Pinpoint the cell where the given text exists, returning its [X, Y] midpoint coordinate. 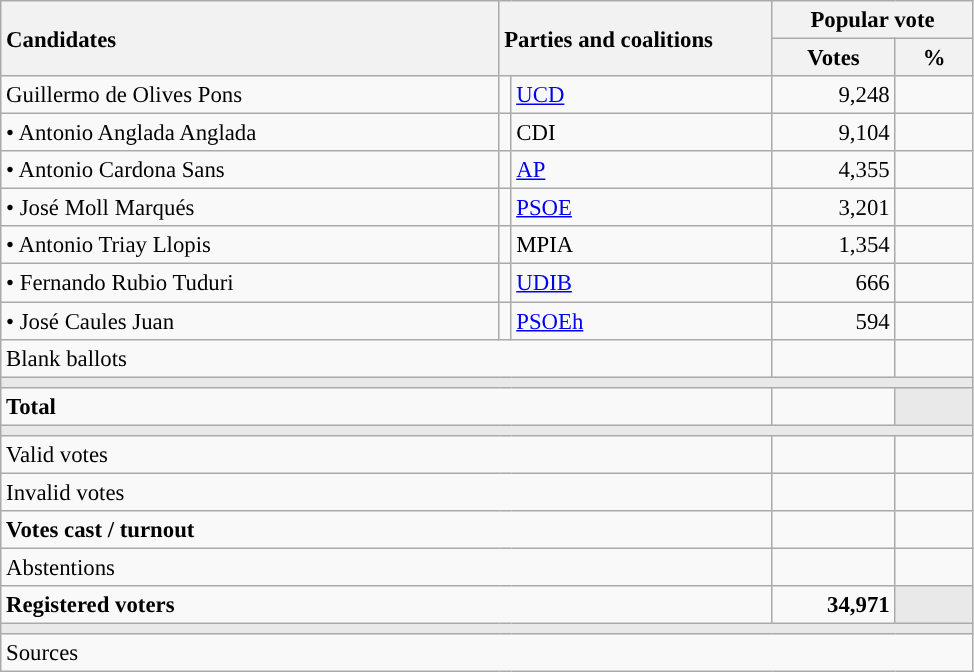
Valid votes [386, 455]
• Antonio Anglada Anglada [250, 133]
34,971 [834, 605]
• Fernando Rubio Tuduri [250, 283]
594 [834, 321]
666 [834, 283]
Popular vote [872, 20]
Sources [487, 653]
• José Moll Marqués [250, 208]
Parties and coalitions [636, 38]
AP [642, 170]
PSOE [642, 208]
Invalid votes [386, 492]
Total [386, 406]
Votes [834, 58]
MPIA [642, 245]
Guillermo de Olives Pons [250, 95]
4,355 [834, 170]
PSOEh [642, 321]
UDIB [642, 283]
1,354 [834, 245]
UCD [642, 95]
Votes cast / turnout [386, 530]
• José Caules Juan [250, 321]
CDI [642, 133]
Candidates [250, 38]
Abstentions [386, 567]
% [934, 58]
3,201 [834, 208]
Registered voters [386, 605]
• Antonio Triay Llopis [250, 245]
9,248 [834, 95]
Blank ballots [386, 358]
9,104 [834, 133]
• Antonio Cardona Sans [250, 170]
